Pinpoint the cell where the given text exists, returning its (x, y) midpoint coordinate. 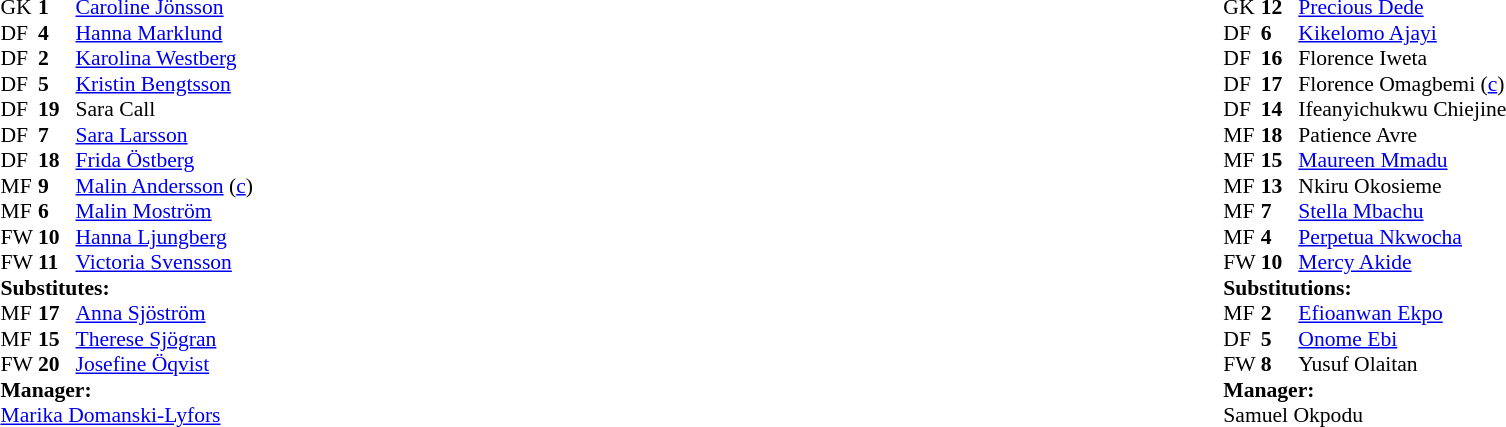
Victoria Svensson (168, 263)
20 (57, 365)
Sara Larsson (168, 135)
Onome Ebi (1402, 339)
Nkiru Okosieme (1402, 186)
Substitutions: (1364, 288)
Yusuf Olaitan (1402, 365)
Florence Iweta (1402, 59)
11 (57, 263)
Therese Sjögran (168, 339)
Karolina Westberg (168, 59)
Sara Call (168, 109)
16 (1280, 59)
Kikelomo Ajayi (1402, 33)
Malin Moström (168, 211)
Ifeanyichukwu Chiejine (1402, 109)
13 (1280, 186)
Maureen Mmadu (1402, 161)
Patience Avre (1402, 135)
Josefine Öqvist (168, 365)
Efioanwan Ekpo (1402, 313)
8 (1280, 365)
Perpetua Nkwocha (1402, 237)
Hanna Ljungberg (168, 237)
Stella Mbachu (1402, 211)
Mercy Akide (1402, 263)
14 (1280, 109)
Frida Östberg (168, 161)
Anna Sjöström (168, 313)
Hanna Marklund (168, 33)
Kristin Bengtsson (168, 84)
9 (57, 186)
Substitutes: (129, 288)
Malin Andersson (c) (168, 186)
Florence Omagbemi (c) (1402, 84)
19 (57, 109)
